For the text-containing cell, return its midpoint in [x, y] coordinate format. 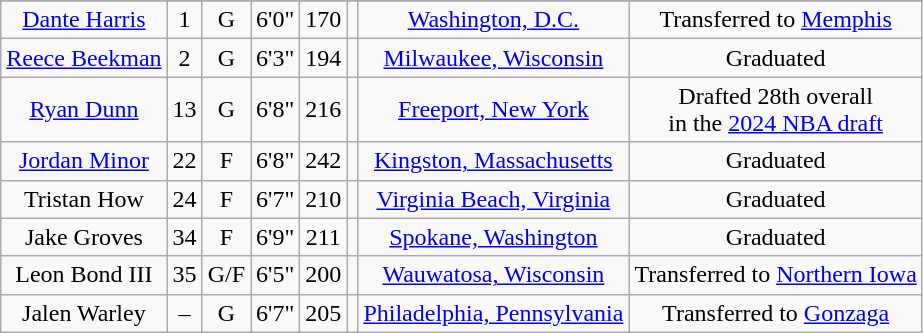
34 [184, 237]
13 [184, 110]
Leon Bond III [84, 275]
Jake Groves [84, 237]
35 [184, 275]
G/F [226, 275]
216 [324, 110]
Drafted 28th overallin the 2024 NBA draft [776, 110]
Philadelphia, Pennsylvania [494, 313]
6'5" [276, 275]
Transferred to Northern Iowa [776, 275]
2 [184, 58]
210 [324, 199]
Kingston, Massachusetts [494, 161]
170 [324, 20]
211 [324, 237]
Milwaukee, Wisconsin [494, 58]
242 [324, 161]
Ryan Dunn [84, 110]
Tristan How [84, 199]
Transferred to Memphis [776, 20]
Freeport, New York [494, 110]
24 [184, 199]
Dante Harris [84, 20]
Virginia Beach, Virginia [494, 199]
Transferred to Gonzaga [776, 313]
Wauwatosa, Wisconsin [494, 275]
6'3" [276, 58]
Washington, D.C. [494, 20]
1 [184, 20]
– [184, 313]
205 [324, 313]
6'0" [276, 20]
Jordan Minor [84, 161]
Reece Beekman [84, 58]
194 [324, 58]
22 [184, 161]
6'9" [276, 237]
Spokane, Washington [494, 237]
Jalen Warley [84, 313]
200 [324, 275]
